Pinpoint the cell where the given text exists, returning its [X, Y] midpoint coordinate. 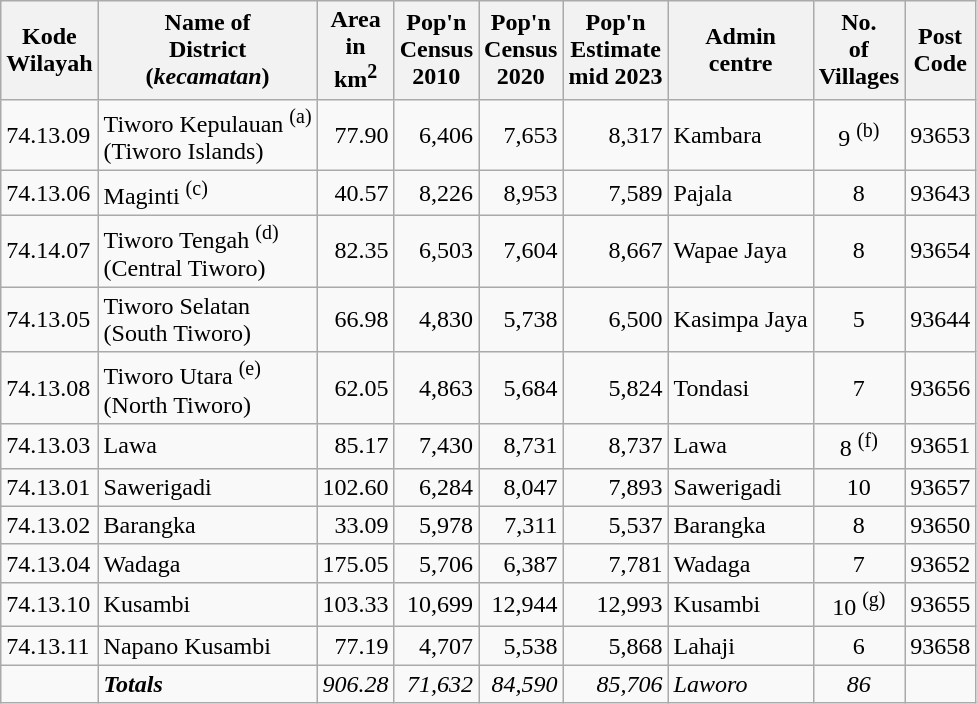
Lahaji [740, 646]
Tondasi [740, 388]
8,731 [521, 446]
6,284 [436, 487]
8,226 [436, 194]
Tiworo Utara (e) (North Tiworo) [208, 388]
5,868 [616, 646]
86 [859, 684]
6,500 [616, 320]
5,824 [616, 388]
33.09 [356, 525]
102.60 [356, 487]
Kode Wilayah [50, 50]
Tiworo Selatan (South Tiworo) [208, 320]
12,993 [616, 604]
8,953 [521, 194]
Pop'nCensus2010 [436, 50]
5,738 [521, 320]
66.98 [356, 320]
10 (g) [859, 604]
85.17 [356, 446]
Area in km2 [356, 50]
93643 [940, 194]
9 (b) [859, 135]
8 (f) [859, 446]
103.33 [356, 604]
Tiworo Kepulauan (a) (Tiworo Islands) [208, 135]
Totals [208, 684]
82.35 [356, 251]
906.28 [356, 684]
Pop'nCensus2020 [521, 50]
Maginti (c) [208, 194]
93650 [940, 525]
93651 [940, 446]
7,893 [616, 487]
PostCode [940, 50]
7,589 [616, 194]
93658 [940, 646]
8,737 [616, 446]
74.13.04 [50, 563]
No.ofVillages [859, 50]
175.05 [356, 563]
7,653 [521, 135]
7,430 [436, 446]
Tiworo Tengah (d) (Central Tiworo) [208, 251]
5,538 [521, 646]
Pop'nEstimatemid 2023 [616, 50]
Name ofDistrict(kecamatan) [208, 50]
74.13.10 [50, 604]
93656 [940, 388]
93657 [940, 487]
Kasimpa Jaya [740, 320]
6,387 [521, 563]
10,699 [436, 604]
5,684 [521, 388]
8,667 [616, 251]
93652 [940, 563]
62.05 [356, 388]
74.13.06 [50, 194]
Laworo [740, 684]
12,944 [521, 604]
7,604 [521, 251]
74.13.08 [50, 388]
93654 [940, 251]
93644 [940, 320]
10 [859, 487]
84,590 [521, 684]
74.14.07 [50, 251]
Wapae Jaya [740, 251]
4,707 [436, 646]
85,706 [616, 684]
40.57 [356, 194]
77.90 [356, 135]
7,311 [521, 525]
8,317 [616, 135]
8,047 [521, 487]
Pajala [740, 194]
6,503 [436, 251]
5,706 [436, 563]
74.13.02 [50, 525]
4,863 [436, 388]
Napano Kusambi [208, 646]
74.13.05 [50, 320]
93653 [940, 135]
74.13.09 [50, 135]
77.19 [356, 646]
5,537 [616, 525]
5,978 [436, 525]
93655 [940, 604]
Kambara [740, 135]
71,632 [436, 684]
7,781 [616, 563]
74.13.11 [50, 646]
4,830 [436, 320]
74.13.03 [50, 446]
6 [859, 646]
74.13.01 [50, 487]
6,406 [436, 135]
5 [859, 320]
Admincentre [740, 50]
